Identify which cell holds the provided text, then report its [x, y] central coordinate. 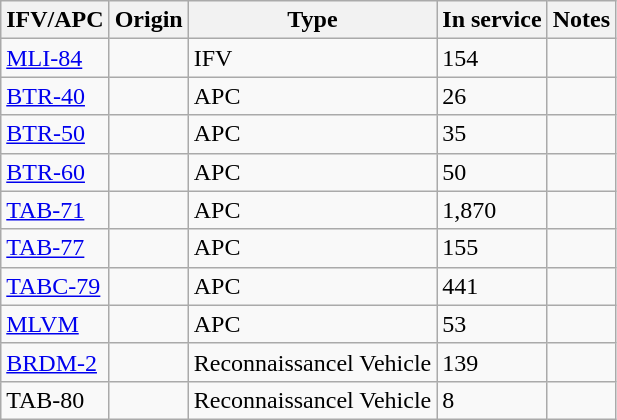
In service [492, 20]
IFV [312, 58]
IFV/APC [55, 20]
35 [492, 134]
Notes [581, 20]
BTR-60 [55, 172]
TAB-80 [55, 400]
Origin [148, 20]
155 [492, 248]
BRDM-2 [55, 362]
TAB-71 [55, 210]
TABC-79 [55, 286]
MLVM [55, 324]
BTR-50 [55, 134]
154 [492, 58]
Type [312, 20]
1,870 [492, 210]
50 [492, 172]
8 [492, 400]
TAB-77 [55, 248]
53 [492, 324]
BTR-40 [55, 96]
MLI-84 [55, 58]
26 [492, 96]
139 [492, 362]
441 [492, 286]
